Scan for the cell matching the given text and deliver its [x, y] coordinate at center. 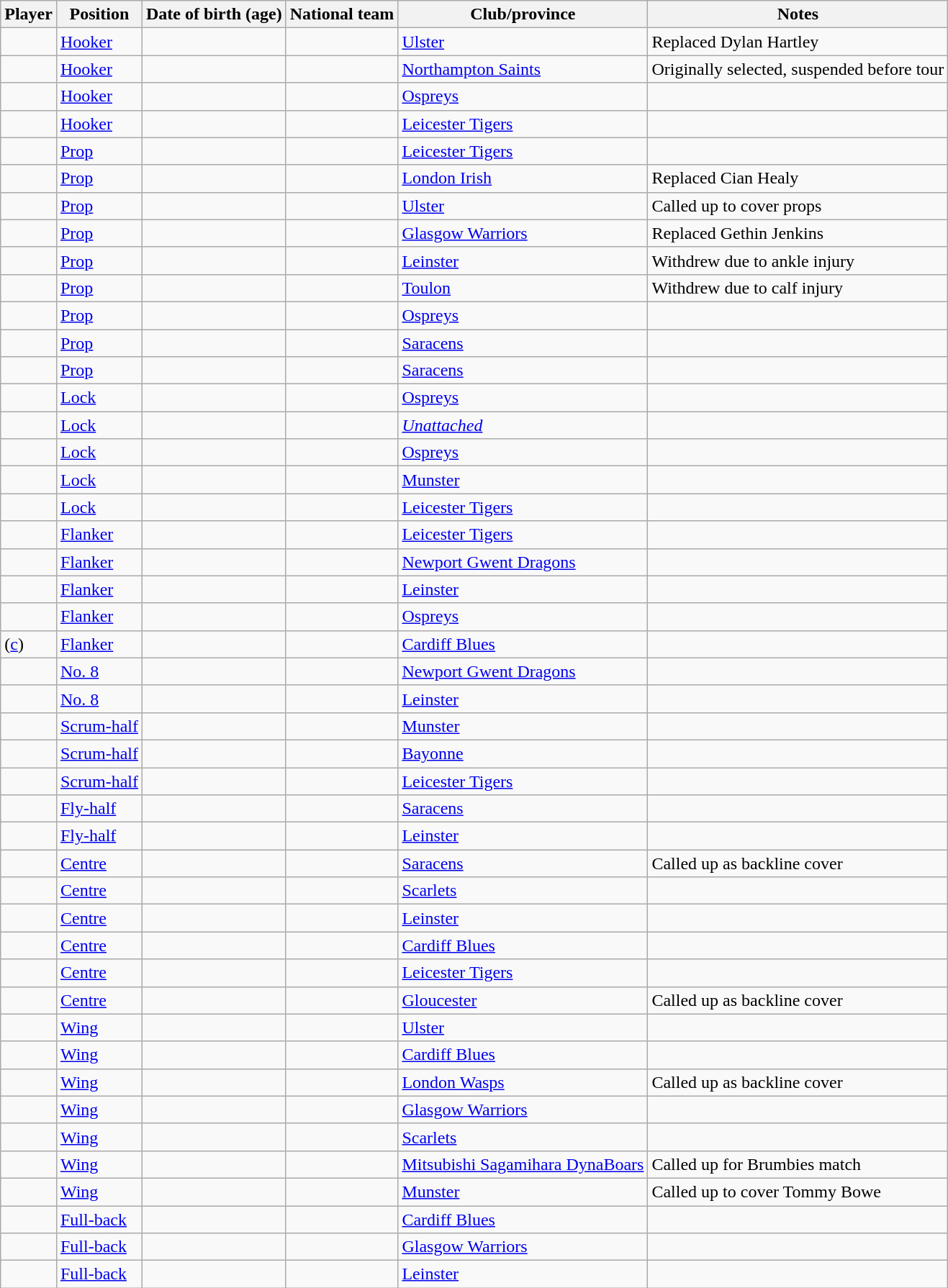
Club/province [523, 14]
Date of birth (age) [214, 14]
Bayonne [523, 753]
Replaced Gethin Jenkins [798, 233]
Mitsubishi Sagamihara DynaBoars [523, 1164]
London Irish [523, 178]
London Wasps [523, 1082]
Withdrew due to ankle injury [798, 260]
(c) [29, 644]
Originally selected, suspended before tour [798, 69]
Position [99, 14]
Withdrew due to calf injury [798, 288]
Player [29, 14]
Called up to cover props [798, 206]
Notes [798, 14]
Unattached [523, 425]
Northampton Saints [523, 69]
Gloucester [523, 1000]
Toulon [523, 288]
Called up for Brumbies match [798, 1164]
Replaced Dylan Hartley [798, 42]
Called up to cover Tommy Bowe [798, 1192]
National team [342, 14]
Replaced Cian Healy [798, 178]
